Locate the cell with the specified text and output its [x, y] center coordinate. 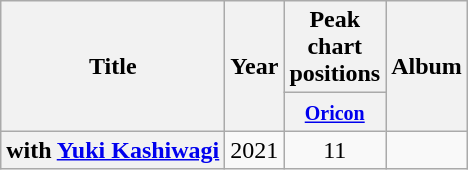
11 [335, 150]
2021 [254, 150]
Year [254, 66]
Peak chart positions [335, 47]
Oricon [335, 112]
Title [113, 66]
with Yuki Kashiwagi [113, 150]
Album [427, 66]
